Locate the cell with the specified text and output its (x, y) center coordinate. 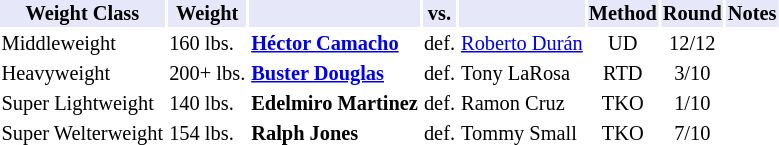
Buster Douglas (335, 74)
UD (622, 44)
140 lbs. (208, 104)
Weight Class (82, 14)
TKO (622, 104)
Weight (208, 14)
Middleweight (82, 44)
1/10 (692, 104)
12/12 (692, 44)
Heavyweight (82, 74)
RTD (622, 74)
Ramon Cruz (522, 104)
Tony LaRosa (522, 74)
Edelmiro Martinez (335, 104)
200+ lbs. (208, 74)
160 lbs. (208, 44)
Super Lightweight (82, 104)
Method (622, 14)
Héctor Camacho (335, 44)
Round (692, 14)
3/10 (692, 74)
vs. (439, 14)
Roberto Durán (522, 44)
Notes (752, 14)
